Identify which cell holds the provided text, then report its [X, Y] central coordinate. 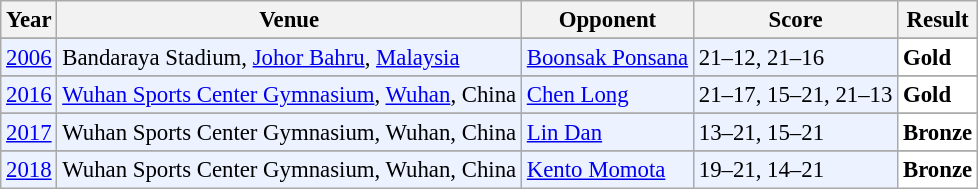
Chen Long [607, 95]
Score [795, 20]
21–17, 15–21, 21–13 [795, 95]
2017 [29, 133]
19–21, 14–21 [795, 170]
2006 [29, 58]
Boonsak Ponsana [607, 58]
13–21, 15–21 [795, 133]
Venue [290, 20]
2018 [29, 170]
Lin Dan [607, 133]
21–12, 21–16 [795, 58]
Year [29, 20]
Opponent [607, 20]
Kento Momota [607, 170]
Bandaraya Stadium, Johor Bahru, Malaysia [290, 58]
Result [938, 20]
2016 [29, 95]
